For the text-containing cell, return its midpoint in [x, y] coordinate format. 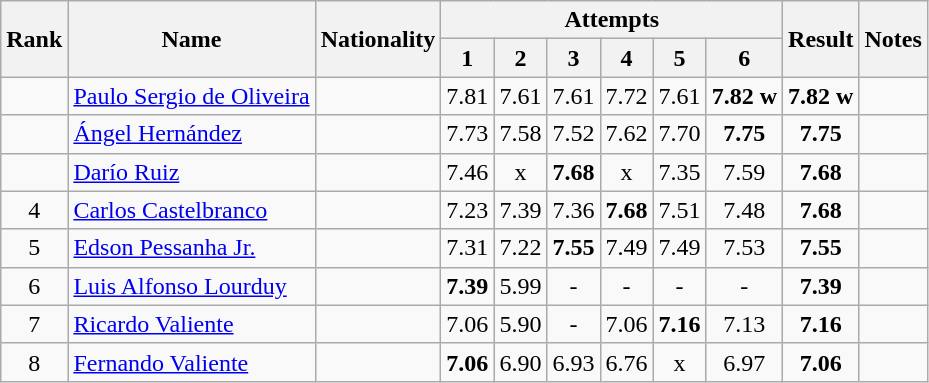
Edson Pessanha Jr. [192, 248]
5.90 [520, 324]
7.23 [468, 210]
7.73 [468, 134]
7.35 [680, 172]
7.13 [744, 324]
7.46 [468, 172]
Rank [34, 39]
6.76 [626, 362]
Paulo Sergio de Oliveira [192, 96]
6.97 [744, 362]
7.48 [744, 210]
6.90 [520, 362]
7.81 [468, 96]
Carlos Castelbranco [192, 210]
Notes [893, 39]
2 [520, 58]
Fernando Valiente [192, 362]
7.58 [520, 134]
7.62 [626, 134]
1 [468, 58]
Ángel Hernández [192, 134]
7.36 [574, 210]
Ricardo Valiente [192, 324]
Nationality [378, 39]
7.52 [574, 134]
3 [574, 58]
Name [192, 39]
6.93 [574, 362]
7.70 [680, 134]
Result [821, 39]
7.31 [468, 248]
7.22 [520, 248]
5.99 [520, 286]
7 [34, 324]
7.51 [680, 210]
8 [34, 362]
7.53 [744, 248]
7.72 [626, 96]
Luis Alfonso Lourduy [192, 286]
7.59 [744, 172]
Darío Ruiz [192, 172]
Attempts [612, 20]
